Find where the given text appears and provide that cell's center as (x, y) coordinate. 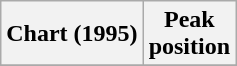
Chart (1995) (72, 34)
Peakposition (189, 34)
